Output the (x, y) coordinate of the center of the cell containing the given text.  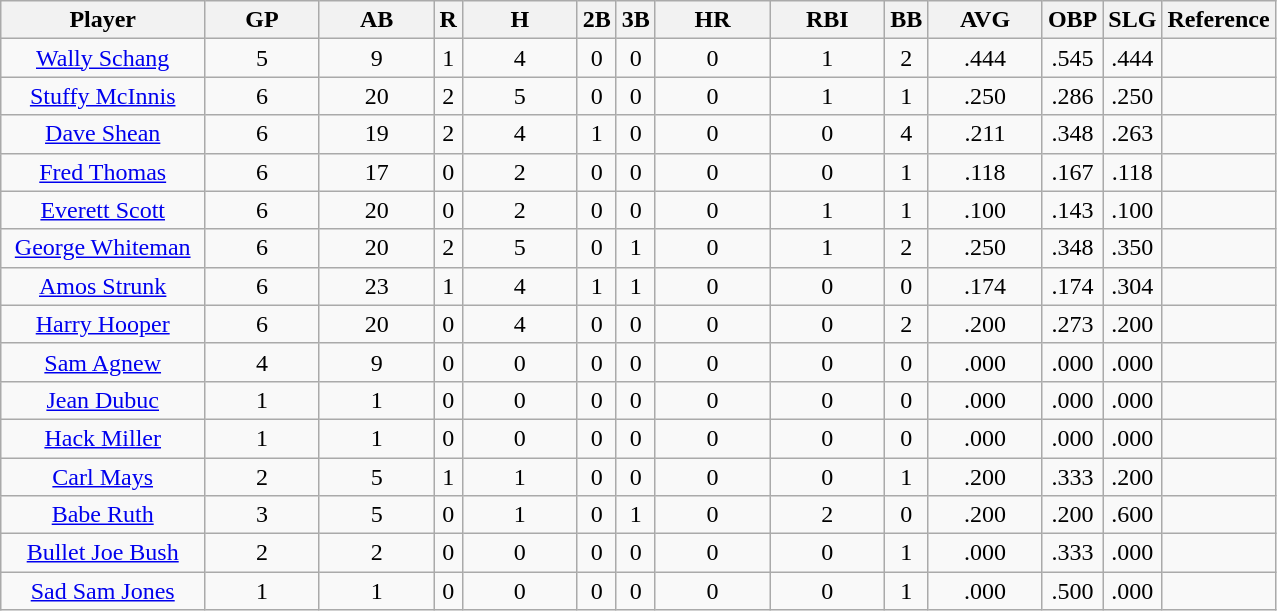
Reference (1218, 20)
23 (376, 286)
.350 (1132, 248)
OBP (1072, 20)
.263 (1132, 134)
2B (596, 20)
Jean Dubuc (103, 400)
Sad Sam Jones (103, 591)
Bullet Joe Bush (103, 553)
Sam Agnew (103, 362)
Player (103, 20)
AB (376, 20)
Hack Miller (103, 438)
SLG (1132, 20)
Harry Hooper (103, 324)
Fred Thomas (103, 172)
Everett Scott (103, 210)
Stuffy McInnis (103, 96)
.273 (1072, 324)
Wally Schang (103, 58)
19 (376, 134)
.143 (1072, 210)
GP (262, 20)
3B (636, 20)
AVG (986, 20)
.211 (986, 134)
3 (262, 515)
BB (906, 20)
17 (376, 172)
H (520, 20)
.286 (1072, 96)
RBI (828, 20)
.167 (1072, 172)
Carl Mays (103, 477)
.500 (1072, 591)
HR (712, 20)
.545 (1072, 58)
Amos Strunk (103, 286)
.600 (1132, 515)
.304 (1132, 286)
R (448, 20)
Babe Ruth (103, 515)
George Whiteman (103, 248)
Dave Shean (103, 134)
